Search for the cell housing the specified text and yield its (X, Y) center coordinate. 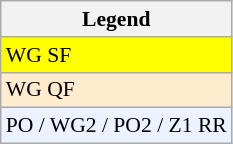
Legend (116, 19)
WG SF (116, 55)
WG QF (116, 90)
PO / WG2 / PO2 / Z1 RR (116, 126)
